Return the (x, y) coordinate for the center point of the cell that contains the specified text.  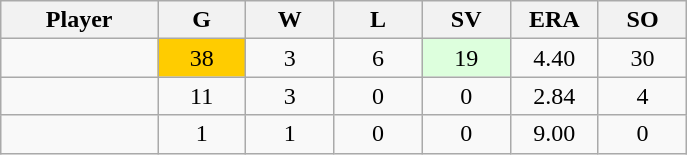
G (202, 20)
SV (466, 20)
38 (202, 58)
4.40 (554, 58)
W (290, 20)
SO (642, 20)
30 (642, 58)
19 (466, 58)
Player (80, 20)
ERA (554, 20)
L (378, 20)
4 (642, 96)
6 (378, 58)
11 (202, 96)
2.84 (554, 96)
9.00 (554, 134)
